Return the [X, Y] coordinate for the center point of the cell that contains the specified text.  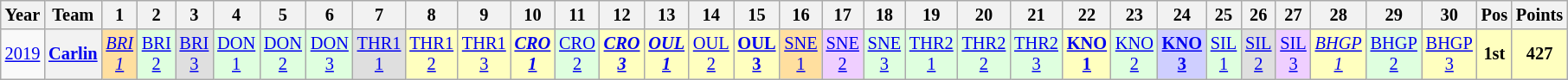
30 [1449, 15]
1 [119, 15]
20 [985, 15]
CRO3 [622, 54]
SIL1 [1224, 54]
BHGP3 [1449, 54]
DON1 [236, 54]
Pos [1494, 15]
OUL1 [666, 54]
2019 [22, 54]
8 [431, 15]
CRO2 [577, 54]
427 [1539, 54]
23 [1134, 15]
25 [1224, 15]
19 [931, 15]
THR13 [485, 54]
SNE3 [884, 54]
26 [1258, 15]
OUL3 [757, 54]
15 [757, 15]
KNO1 [1087, 54]
Points [1539, 15]
24 [1182, 15]
14 [711, 15]
OUL2 [711, 54]
BHGP2 [1394, 54]
BRI3 [195, 54]
5 [283, 15]
CRO1 [533, 54]
SIL2 [1258, 54]
2 [157, 15]
DON2 [283, 54]
10 [533, 15]
11 [577, 15]
27 [1293, 15]
SNE1 [800, 54]
29 [1394, 15]
THR21 [931, 54]
BRI2 [157, 54]
12 [622, 15]
28 [1339, 15]
13 [666, 15]
BHGP1 [1339, 54]
THR22 [985, 54]
DON3 [330, 54]
17 [843, 15]
1st [1494, 54]
Team [73, 15]
SNE2 [843, 54]
3 [195, 15]
7 [379, 15]
22 [1087, 15]
KNO2 [1134, 54]
18 [884, 15]
9 [485, 15]
KNO3 [1182, 54]
21 [1037, 15]
4 [236, 15]
Year [22, 15]
SIL3 [1293, 54]
THR23 [1037, 54]
16 [800, 15]
THR12 [431, 54]
THR11 [379, 54]
BRI1 [119, 54]
Carlin [73, 54]
6 [330, 15]
